Find where the given text appears and provide that cell's center as (x, y) coordinate. 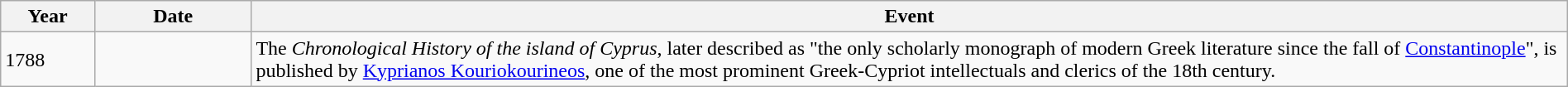
Date (172, 17)
1788 (48, 60)
Event (910, 17)
Year (48, 17)
